Detect which cell encompasses the target text, then output its [x, y] center coordinate. 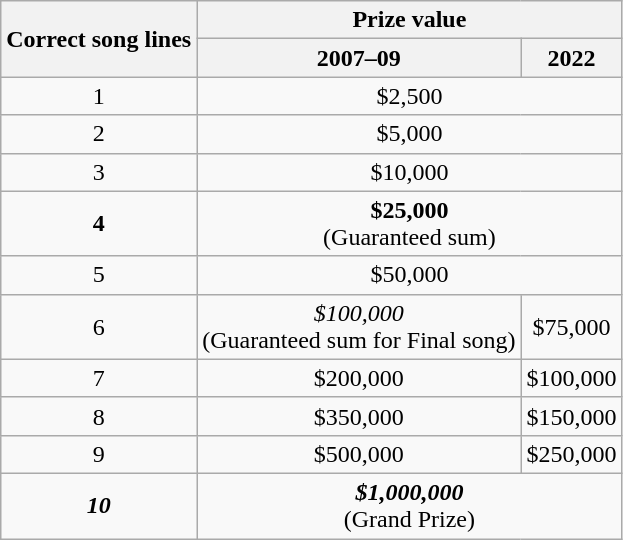
$500,000 [359, 454]
Prize value [410, 20]
$250,000 [572, 454]
2007–09 [359, 58]
6 [99, 326]
Correct song lines [99, 39]
5 [99, 275]
$5,000 [410, 134]
$100,000(Guaranteed sum for Final song) [359, 326]
9 [99, 454]
3 [99, 172]
$10,000 [410, 172]
$25,000(Guaranteed sum) [410, 224]
8 [99, 416]
$150,000 [572, 416]
2 [99, 134]
1 [99, 96]
$75,000 [572, 326]
$350,000 [359, 416]
$50,000 [410, 275]
2022 [572, 58]
$1,000,000(Grand Prize) [410, 506]
10 [99, 506]
$2,500 [410, 96]
4 [99, 224]
7 [99, 378]
$200,000 [359, 378]
$100,000 [572, 378]
